Search for the cell housing the specified text and yield its [X, Y] center coordinate. 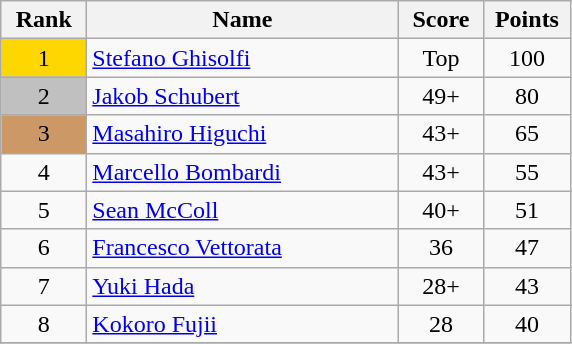
Kokoro Fujii [242, 324]
5 [44, 210]
Sean McColl [242, 210]
Score [441, 20]
28+ [441, 286]
49+ [441, 96]
Name [242, 20]
7 [44, 286]
28 [441, 324]
3 [44, 134]
4 [44, 172]
Jakob Schubert [242, 96]
100 [527, 58]
55 [527, 172]
36 [441, 248]
43 [527, 286]
8 [44, 324]
51 [527, 210]
6 [44, 248]
2 [44, 96]
Masahiro Higuchi [242, 134]
Top [441, 58]
Marcello Bombardi [242, 172]
47 [527, 248]
Yuki Hada [242, 286]
80 [527, 96]
1 [44, 58]
40+ [441, 210]
Points [527, 20]
Stefano Ghisolfi [242, 58]
Rank [44, 20]
Francesco Vettorata [242, 248]
40 [527, 324]
65 [527, 134]
